Return the (x, y) coordinate for the center point of the cell that contains the specified text.  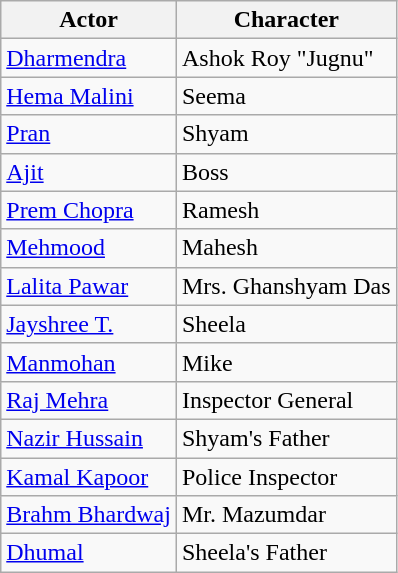
Shyam (286, 134)
Mr. Mazumdar (286, 515)
Shyam's Father (286, 438)
Ashok Roy "Jugnu" (286, 58)
Ajit (89, 172)
Actor (89, 20)
Manmohan (89, 362)
Raj Mehra (89, 400)
Brahm Bhardwaj (89, 515)
Mrs. Ghanshyam Das (286, 286)
Boss (286, 172)
Nazir Hussain (89, 438)
Seema (286, 96)
Inspector General (286, 400)
Police Inspector (286, 477)
Jayshree T. (89, 324)
Lalita Pawar (89, 286)
Sheela (286, 324)
Dharmendra (89, 58)
Mike (286, 362)
Prem Chopra (89, 210)
Dhumal (89, 553)
Kamal Kapoor (89, 477)
Ramesh (286, 210)
Mehmood (89, 248)
Hema Malini (89, 96)
Character (286, 20)
Pran (89, 134)
Sheela's Father (286, 553)
Mahesh (286, 248)
